Output the (x, y) coordinate of the center of the cell containing the given text.  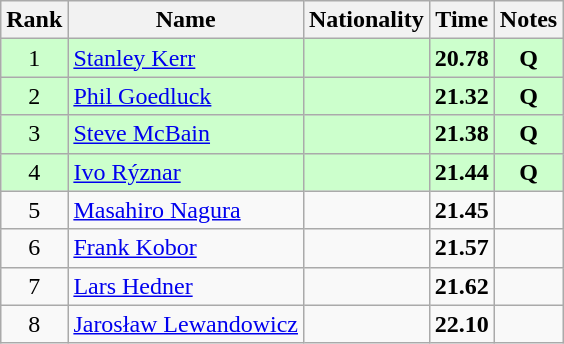
21.32 (462, 96)
Jarosław Lewandowicz (186, 324)
21.45 (462, 210)
Stanley Kerr (186, 58)
Steve McBain (186, 134)
21.44 (462, 172)
22.10 (462, 324)
4 (34, 172)
1 (34, 58)
5 (34, 210)
21.38 (462, 134)
Time (462, 20)
Notes (528, 20)
Ivo Rýznar (186, 172)
21.62 (462, 286)
Masahiro Nagura (186, 210)
7 (34, 286)
Name (186, 20)
2 (34, 96)
Rank (34, 20)
3 (34, 134)
21.57 (462, 248)
6 (34, 248)
20.78 (462, 58)
8 (34, 324)
Lars Hedner (186, 286)
Phil Goedluck (186, 96)
Frank Kobor (186, 248)
Nationality (366, 20)
